For the text-containing cell, return its midpoint in (x, y) coordinate format. 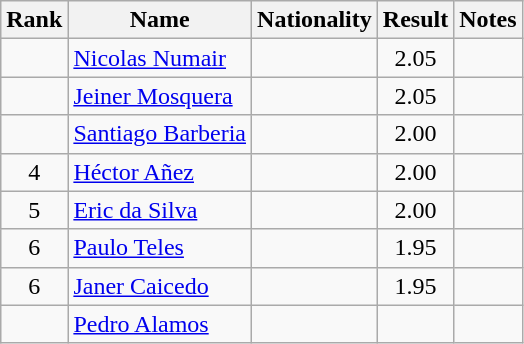
Rank (34, 20)
Result (415, 20)
Santiago Barberia (160, 134)
Name (160, 20)
Héctor Añez (160, 172)
Nationality (315, 20)
Janer Caicedo (160, 286)
5 (34, 210)
Pedro Alamos (160, 324)
Jeiner Mosquera (160, 96)
Nicolas Numair (160, 58)
Paulo Teles (160, 248)
4 (34, 172)
Eric da Silva (160, 210)
Notes (488, 20)
